Find where the given text appears and provide that cell's center as [x, y] coordinate. 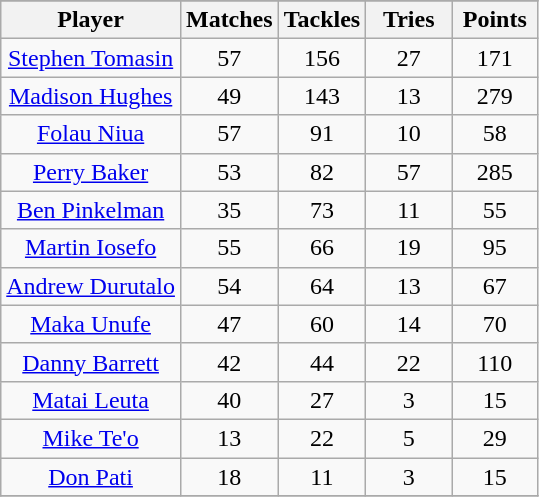
44 [322, 362]
14 [409, 324]
Points [495, 20]
156 [322, 58]
47 [229, 324]
Martin Iosefo [91, 248]
67 [495, 286]
10 [409, 134]
171 [495, 58]
Tackles [322, 20]
Madison Hughes [91, 96]
Danny Barrett [91, 362]
54 [229, 286]
110 [495, 362]
60 [322, 324]
Perry Baker [91, 172]
285 [495, 172]
64 [322, 286]
29 [495, 438]
66 [322, 248]
Stephen Tomasin [91, 58]
70 [495, 324]
42 [229, 362]
Mike Te'o [91, 438]
53 [229, 172]
279 [495, 96]
5 [409, 438]
35 [229, 210]
Matai Leuta [91, 400]
Player [91, 20]
40 [229, 400]
Matches [229, 20]
91 [322, 134]
143 [322, 96]
Don Pati [91, 477]
Folau Niua [91, 134]
Andrew Durutalo [91, 286]
82 [322, 172]
19 [409, 248]
73 [322, 210]
95 [495, 248]
Maka Unufe [91, 324]
49 [229, 96]
Tries [409, 20]
18 [229, 477]
Ben Pinkelman [91, 210]
58 [495, 134]
